Identify which cell holds the provided text, then report its [x, y] central coordinate. 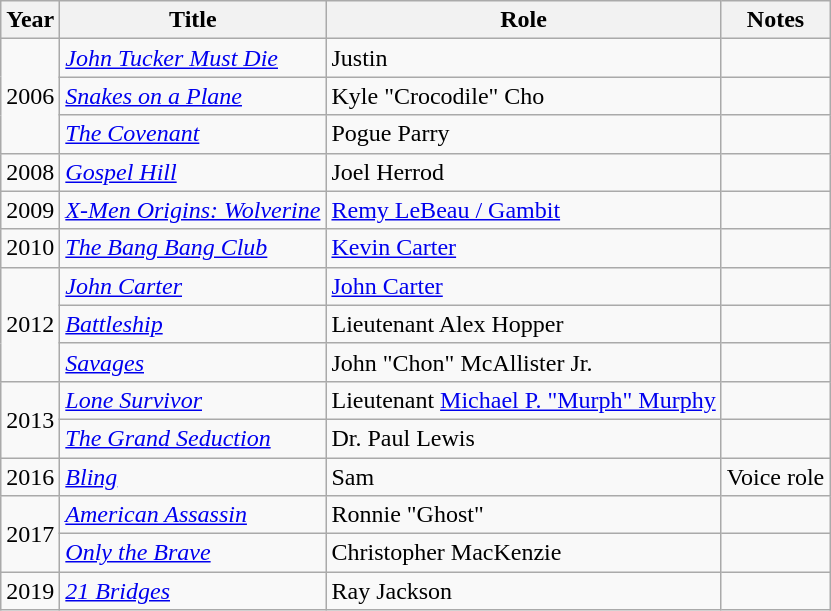
The Bang Bang Club [193, 248]
John Tucker Must Die [193, 58]
Bling [193, 477]
Lone Survivor [193, 400]
2006 [30, 96]
Kevin Carter [524, 248]
The Covenant [193, 134]
Year [30, 20]
Ronnie "Ghost" [524, 515]
Savages [193, 362]
Dr. Paul Lewis [524, 438]
Joel Herrod [524, 172]
Kyle "Crocodile" Cho [524, 96]
Ray Jackson [524, 591]
2016 [30, 477]
The Grand Seduction [193, 438]
2017 [30, 534]
Pogue Parry [524, 134]
Title [193, 20]
American Assassin [193, 515]
Christopher MacKenzie [524, 553]
Snakes on a Plane [193, 96]
Gospel Hill [193, 172]
X-Men Origins: Wolverine [193, 210]
Role [524, 20]
2013 [30, 419]
Notes [776, 20]
2012 [30, 324]
Battleship [193, 324]
Justin [524, 58]
Lieutenant Alex Hopper [524, 324]
2010 [30, 248]
Remy LeBeau / Gambit [524, 210]
Sam [524, 477]
Voice role [776, 477]
2019 [30, 591]
Only the Brave [193, 553]
2009 [30, 210]
Lieutenant Michael P. "Murph" Murphy [524, 400]
John "Chon" McAllister Jr. [524, 362]
2008 [30, 172]
21 Bridges [193, 591]
